Determine the (x, y) coordinate at the center of the cell enclosing the given text.  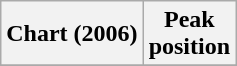
Peakposition (189, 34)
Chart (2006) (72, 34)
